Extract the (X, Y) coordinate from the center of the cell holding the provided text.  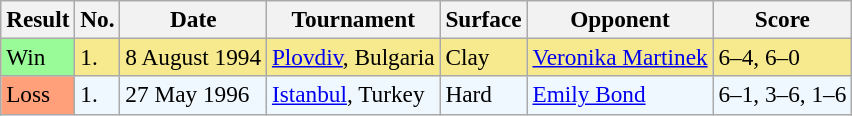
No. (98, 19)
Win (38, 57)
Plovdiv, Bulgaria (354, 57)
Tournament (354, 19)
Score (782, 19)
6–1, 3–6, 1–6 (782, 95)
8 August 1994 (194, 57)
Opponent (620, 19)
Loss (38, 95)
Veronika Martinek (620, 57)
Clay (484, 57)
Hard (484, 95)
6–4, 6–0 (782, 57)
27 May 1996 (194, 95)
Istanbul, Turkey (354, 95)
Emily Bond (620, 95)
Result (38, 19)
Date (194, 19)
Surface (484, 19)
